Locate the cell with the specified text and output its [X, Y] center coordinate. 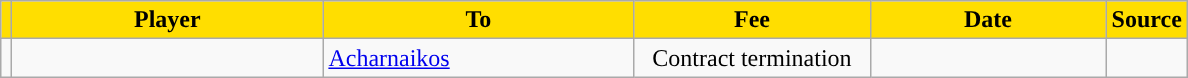
Fee [752, 20]
To [478, 20]
Date [988, 20]
Player [168, 20]
Contract termination [752, 58]
Source [1146, 20]
Acharnaikos [478, 58]
